From the cell containing the given text, extract its center point as [X, Y] coordinate. 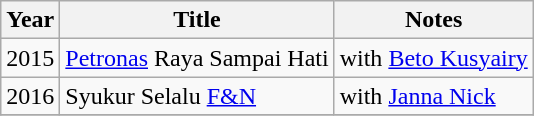
2016 [30, 96]
Title [197, 20]
Petronas Raya Sampai Hati [197, 58]
Year [30, 20]
Notes [434, 20]
Syukur Selalu F&N [197, 96]
with Beto Kusyairy [434, 58]
with Janna Nick [434, 96]
2015 [30, 58]
